Detect which cell encompasses the target text, then output its [x, y] center coordinate. 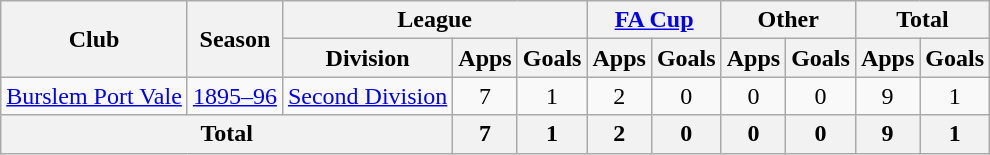
Second Division [367, 96]
1895–96 [234, 96]
Burslem Port Vale [94, 96]
Season [234, 39]
FA Cup [654, 20]
Other [788, 20]
Club [94, 39]
League [434, 20]
Division [367, 58]
